Extract the [x, y] coordinate from the center of the cell holding the provided text.  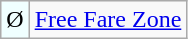
Free Fare Zone [108, 20]
Ø [15, 20]
